Determine the (X, Y) coordinate at the center of the cell enclosing the given text.  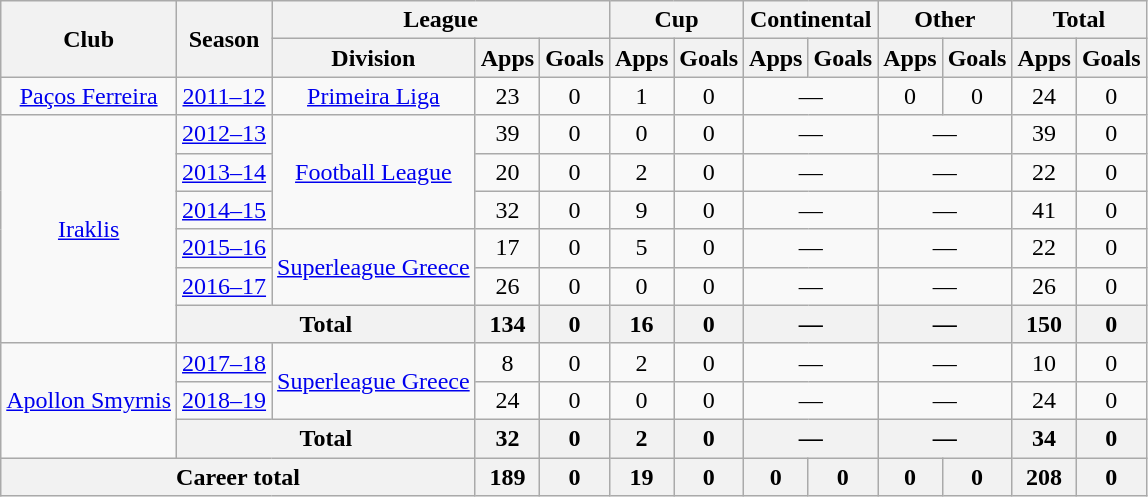
41 (1044, 210)
2017–18 (224, 362)
Football League (374, 172)
20 (507, 172)
Apollon Smyrnis (89, 400)
2016–17 (224, 286)
League (441, 20)
Iraklis (89, 229)
150 (1044, 324)
Continental (811, 20)
189 (507, 477)
Career total (238, 477)
2012–13 (224, 134)
Season (224, 39)
Division (374, 58)
16 (641, 324)
17 (507, 248)
2011–12 (224, 96)
19 (641, 477)
208 (1044, 477)
Cup (676, 20)
Paços Ferreira (89, 96)
5 (641, 248)
8 (507, 362)
1 (641, 96)
Club (89, 39)
Other (945, 20)
9 (641, 210)
34 (1044, 438)
23 (507, 96)
2013–14 (224, 172)
2014–15 (224, 210)
10 (1044, 362)
2015–16 (224, 248)
134 (507, 324)
Primeira Liga (374, 96)
2018–19 (224, 400)
